Find where the given text appears and provide that cell's center as [X, Y] coordinate. 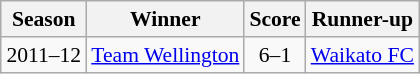
Team Wellington [165, 55]
2011–12 [44, 55]
6–1 [274, 55]
Season [44, 19]
Score [274, 19]
Runner-up [362, 19]
Winner [165, 19]
Waikato FC [362, 55]
